Extract the (X, Y) coordinate from the center of the cell holding the provided text.  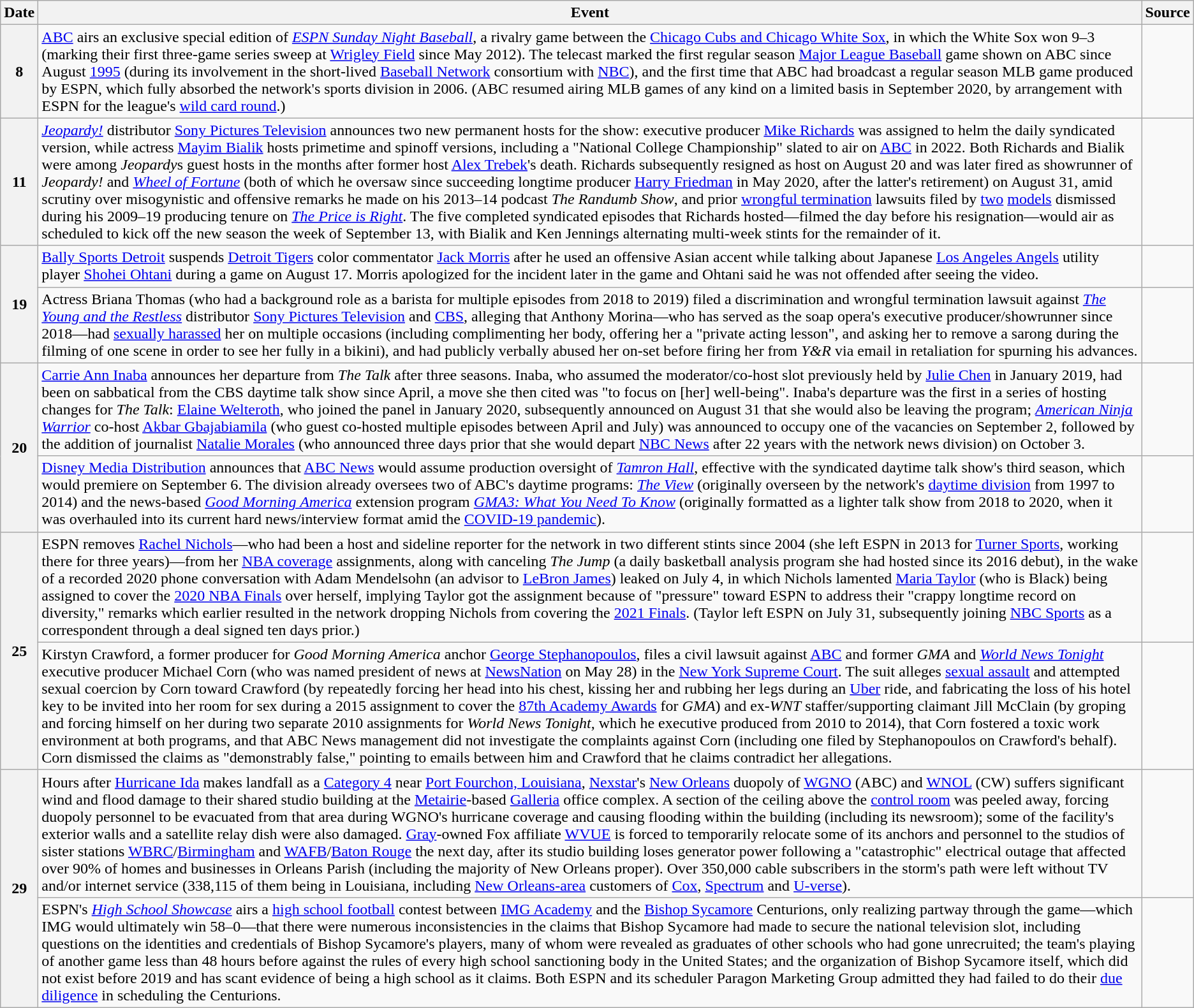
20 (19, 448)
25 (19, 650)
19 (19, 304)
8 (19, 71)
Date (19, 13)
29 (19, 889)
Event (590, 13)
Source (1167, 13)
11 (19, 182)
